Locate the cell with the specified text and output its [X, Y] center coordinate. 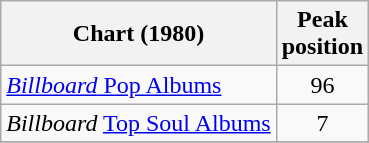
Billboard Top Soul Albums [138, 123]
96 [322, 85]
Billboard Pop Albums [138, 85]
Chart (1980) [138, 34]
7 [322, 123]
Peakposition [322, 34]
